Locate the cell with the specified text and output its [X, Y] center coordinate. 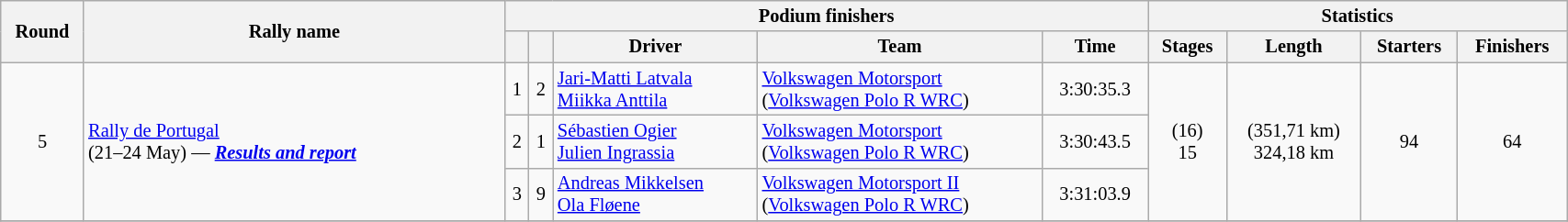
9 [541, 194]
Volkswagen Motorsport II (Volkswagen Polo R WRC) [900, 194]
Rally name [294, 31]
Time [1095, 47]
3:30:35.3 [1095, 89]
Length [1294, 47]
Finishers [1512, 47]
Statistics [1358, 16]
3:30:43.5 [1095, 141]
Starters [1409, 47]
3 [517, 194]
Driver [656, 47]
3:31:03.9 [1095, 194]
Round [42, 31]
64 [1512, 141]
Podium finishers [827, 16]
(16)15 [1188, 141]
Jari-Matti Latvala Miikka Anttila [656, 89]
(351,71 km)324,18 km [1294, 141]
Sébastien Ogier Julien Ingrassia [656, 141]
Stages [1188, 47]
Andreas Mikkelsen Ola Fløene [656, 194]
Rally de Portugal(21–24 May) — Results and report [294, 141]
Team [900, 47]
5 [42, 141]
94 [1409, 141]
